Locate the cell with the specified text and output its [X, Y] center coordinate. 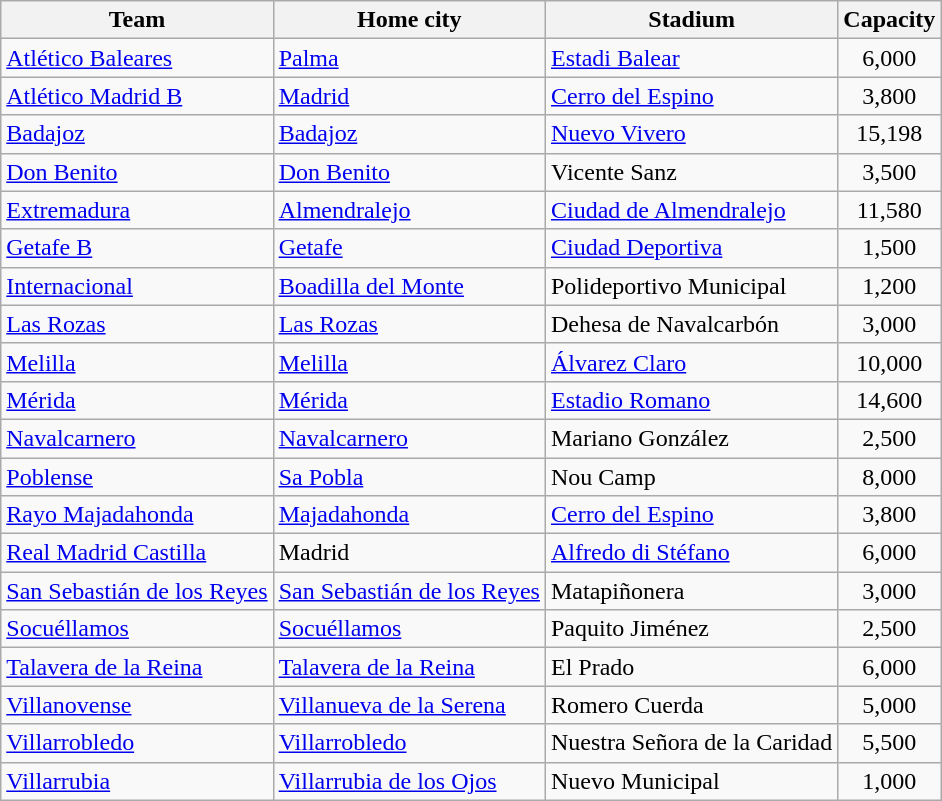
1,000 [890, 781]
Almendralejo [409, 210]
3,500 [890, 172]
Stadium [691, 20]
Estadi Balear [691, 58]
Nuestra Señora de la Caridad [691, 743]
Polideportivo Municipal [691, 286]
14,600 [890, 400]
Sa Pobla [409, 477]
Rayo Majadahonda [137, 515]
Majadahonda [409, 515]
Vicente Sanz [691, 172]
Alfredo di Stéfano [691, 553]
10,000 [890, 362]
Nuevo Vivero [691, 134]
Dehesa de Navalcarbón [691, 324]
Matapiñonera [691, 591]
8,000 [890, 477]
Home city [409, 20]
Internacional [137, 286]
Getafe [409, 248]
15,198 [890, 134]
5,500 [890, 743]
Real Madrid Castilla [137, 553]
1,500 [890, 248]
Romero Cuerda [691, 705]
Boadilla del Monte [409, 286]
Mariano González [691, 438]
Villarrubia de los Ojos [409, 781]
El Prado [691, 667]
Atlético Madrid B [137, 96]
Team [137, 20]
Álvarez Claro [691, 362]
Ciudad Deportiva [691, 248]
5,000 [890, 705]
Nuevo Municipal [691, 781]
Nou Camp [691, 477]
Palma [409, 58]
Villanueva de la Serena [409, 705]
Getafe B [137, 248]
11,580 [890, 210]
Villarrubia [137, 781]
Poblense [137, 477]
Capacity [890, 20]
Ciudad de Almendralejo [691, 210]
Villanovense [137, 705]
1,200 [890, 286]
Estadio Romano [691, 400]
Extremadura [137, 210]
Paquito Jiménez [691, 629]
Atlético Baleares [137, 58]
